Pinpoint the cell where the given text exists, returning its (X, Y) midpoint coordinate. 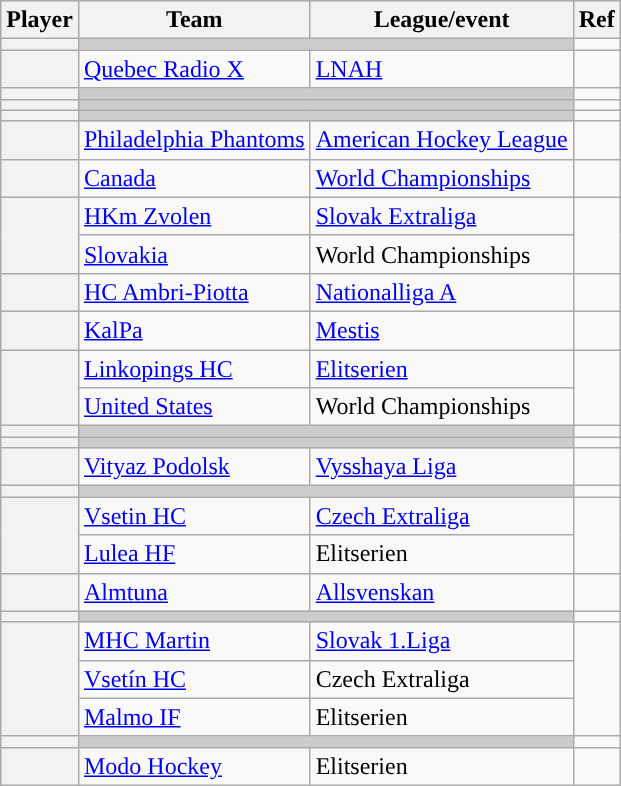
Team (194, 20)
Philadelphia Phantoms (194, 140)
Ref (596, 20)
Modo Hockey (194, 766)
Vsetín HC (194, 679)
Slovak 1.Liga (442, 641)
Quebec Radio X (194, 69)
Allsvenskan (442, 592)
Slovakia (194, 254)
Almtuna (194, 592)
LNAH (442, 69)
Vysshaya Liga (442, 467)
Nationalliga A (442, 292)
United States (194, 407)
Slovak Extraliga (442, 216)
Canada (194, 178)
HC Ambri-Piotta (194, 292)
Mestis (442, 330)
KalPa (194, 330)
League/event (442, 20)
Vityaz Podolsk (194, 467)
MHC Martin (194, 641)
American Hockey League (442, 140)
Linkopings HC (194, 369)
Lulea HF (194, 554)
HKm Zvolen (194, 216)
Player (40, 20)
Malmo IF (194, 717)
Vsetin HC (194, 516)
